Determine the (x, y) coordinate at the center of the cell enclosing the given text.  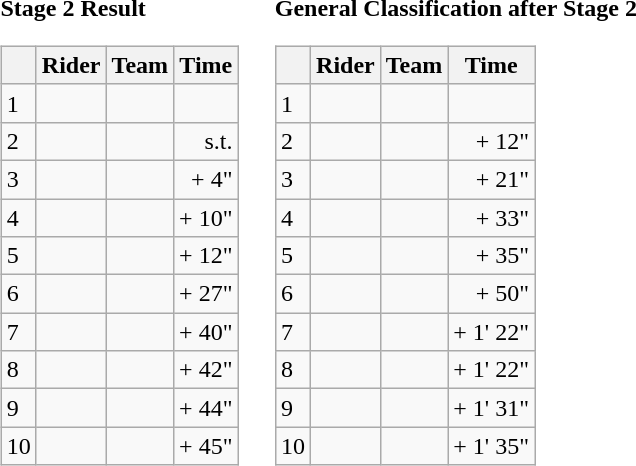
+ 42" (206, 370)
+ 1' 31" (492, 408)
+ 21" (492, 179)
+ 27" (206, 294)
+ 50" (492, 294)
+ 33" (492, 217)
+ 45" (206, 446)
+ 4" (206, 179)
+ 44" (206, 408)
s.t. (206, 141)
+ 35" (492, 256)
+ 40" (206, 332)
+ 1' 35" (492, 446)
+ 10" (206, 217)
